Search for the cell housing the specified text and yield its [x, y] center coordinate. 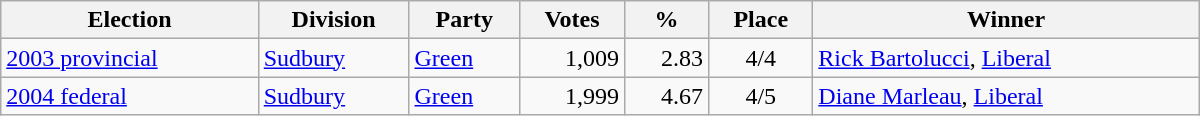
Rick Bartolucci, Liberal [1006, 58]
Party [464, 20]
2.83 [666, 58]
% [666, 20]
4/4 [761, 58]
Diane Marleau, Liberal [1006, 96]
Election [130, 20]
4/5 [761, 96]
4.67 [666, 96]
1,999 [572, 96]
Winner [1006, 20]
Place [761, 20]
Votes [572, 20]
2004 federal [130, 96]
1,009 [572, 58]
2003 provincial [130, 58]
Division [334, 20]
